Extract the [x, y] coordinate from the center of the cell holding the provided text.  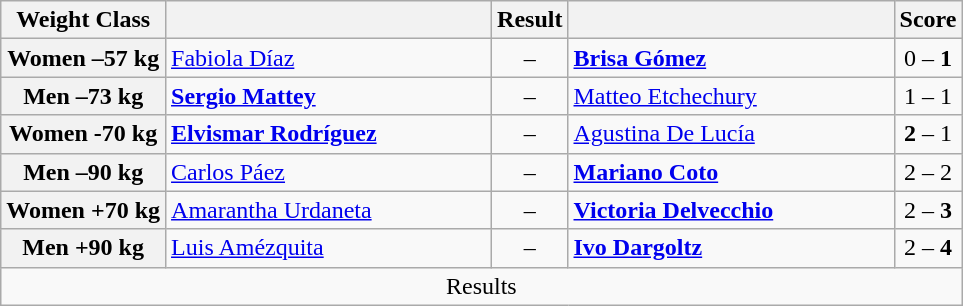
Women -70 kg [84, 134]
Weight Class [84, 20]
2 – 1 [928, 134]
2 – 4 [928, 248]
Sergio Mattey [329, 96]
Victoria Delvecchio [731, 210]
Score [928, 20]
Women –57 kg [84, 58]
Amarantha Urdaneta [329, 210]
Elvismar Rodríguez [329, 134]
Matteo Etchechury [731, 96]
Agustina De Lucía [731, 134]
Men –90 kg [84, 172]
1 – 1 [928, 96]
0 – 1 [928, 58]
Women +70 kg [84, 210]
Carlos Páez [329, 172]
Men –73 kg [84, 96]
Ivo Dargoltz [731, 248]
Result [530, 20]
2 – 2 [928, 172]
2 – 3 [928, 210]
Fabiola Díaz [329, 58]
Luis Amézquita [329, 248]
Mariano Coto [731, 172]
Men +90 kg [84, 248]
Brisa Gómez [731, 58]
Results [482, 286]
